Pinpoint the cell where the given text exists, returning its [X, Y] midpoint coordinate. 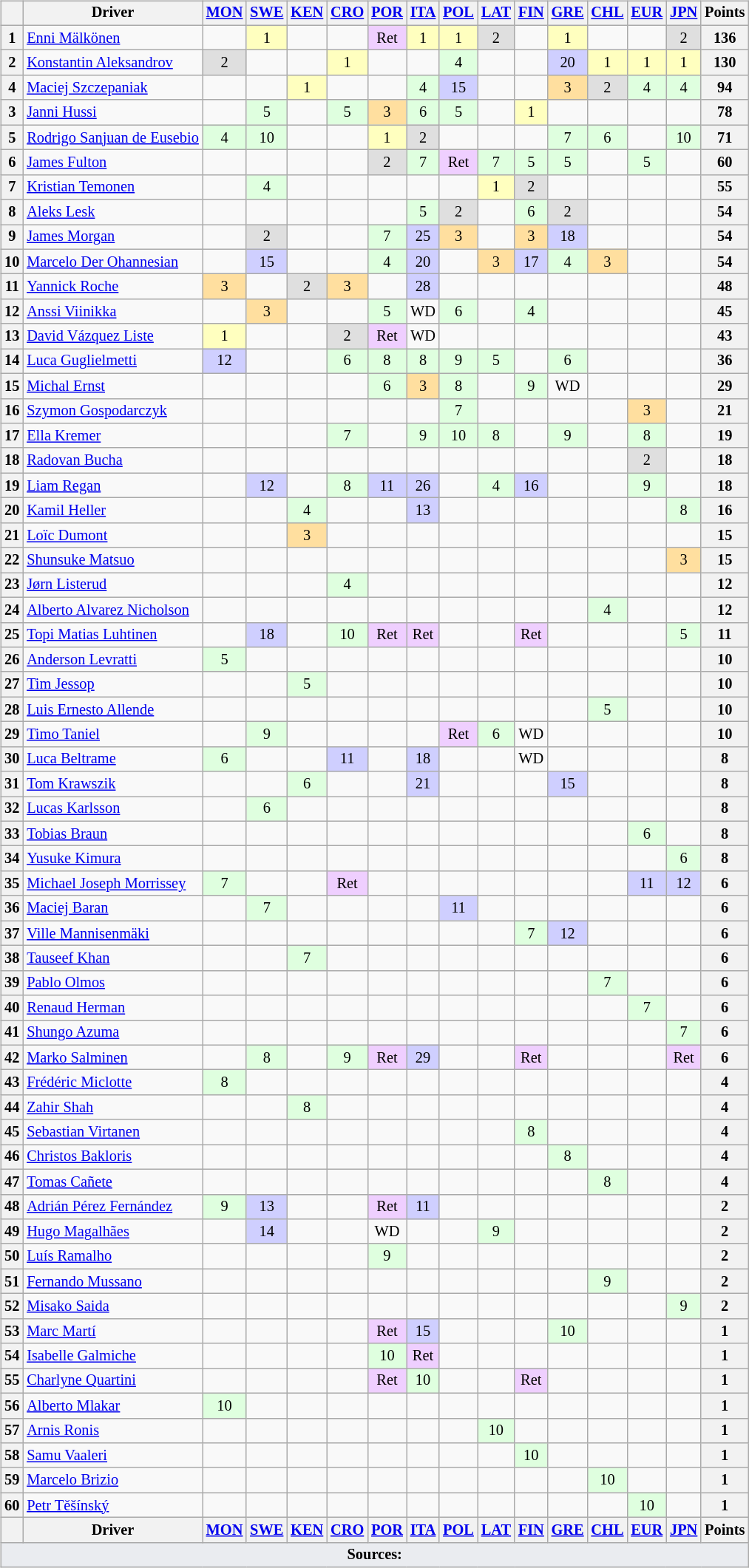
Michal Ernst [112, 386]
94 [725, 88]
Maciej Baran [112, 908]
56 [12, 1405]
59 [12, 1480]
27 [12, 684]
31 [12, 784]
Marcelo Der Ohannesian [112, 262]
30 [12, 759]
47 [12, 1182]
Liam Regan [112, 485]
49 [12, 1232]
136 [725, 38]
Timo Taniel [112, 734]
Kamil Heller [112, 511]
40 [12, 1008]
24 [12, 610]
58 [12, 1456]
42 [12, 1057]
Ville Mannisenmäki [112, 933]
50 [12, 1256]
23 [12, 585]
33 [12, 834]
Tauseef Khan [112, 958]
78 [725, 112]
Kristian Temonen [112, 187]
Janni Hussi [112, 112]
Maciej Szczepaniak [112, 88]
Marcelo Brizio [112, 1480]
Lucas Karlsson [112, 809]
James Fulton [112, 163]
Ella Kremer [112, 436]
Frédéric Miclotte [112, 1083]
Luís Ramalho [112, 1256]
Tim Jessop [112, 684]
Loïc Dumont [112, 535]
Marc Martí [112, 1331]
52 [12, 1306]
Christos Bakloris [112, 1157]
46 [12, 1157]
Alberto Alvarez Nicholson [112, 610]
Fernando Mussano [112, 1281]
Alberto Mlakar [112, 1405]
Szymon Gospodarczyk [112, 411]
Aleks Lesk [112, 212]
Jørn Listerud [112, 585]
Petr Těšínský [112, 1505]
Luca Beltrame [112, 759]
51 [12, 1281]
32 [12, 809]
Marko Salminen [112, 1057]
Shungo Azuma [112, 1033]
44 [12, 1108]
130 [725, 63]
37 [12, 933]
35 [12, 884]
57 [12, 1431]
38 [12, 958]
Tom Krawszik [112, 784]
41 [12, 1033]
71 [725, 137]
Konstantin Aleksandrov [112, 63]
Renaud Herman [112, 1008]
David Vázquez Liste [112, 336]
Yannick Roche [112, 287]
39 [12, 983]
Arnis Ronis [112, 1431]
Tomas Cañete [112, 1182]
James Morgan [112, 237]
Sources: [374, 1555]
Topi Matias Luhtinen [112, 635]
Radovan Bucha [112, 460]
Charlyne Quartini [112, 1381]
22 [12, 560]
Luis Ernesto Allende [112, 709]
Luca Guglielmetti [112, 361]
Shunsuke Matsuo [112, 560]
Tobias Braun [112, 834]
Sebastian Virtanen [112, 1132]
Michael Joseph Morrissey [112, 884]
Pablo Olmos [112, 983]
Isabelle Galmiche [112, 1356]
53 [12, 1331]
Rodrigo Sanjuan de Eusebio [112, 137]
Misako Saida [112, 1306]
Yusuke Kimura [112, 859]
34 [12, 859]
Adrián Pérez Fernández [112, 1207]
Anderson Levratti [112, 660]
Anssi Viinikka [112, 312]
Hugo Magalhães [112, 1232]
Zahir Shah [112, 1108]
Enni Mälkönen [112, 38]
Samu Vaaleri [112, 1456]
